For the text-containing cell, return its midpoint in (x, y) coordinate format. 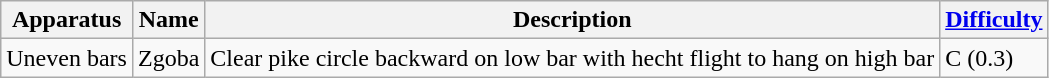
Zgoba (168, 58)
C (0.3) (994, 58)
Difficulty (994, 20)
Uneven bars (67, 58)
Name (168, 20)
Description (572, 20)
Apparatus (67, 20)
Clear pike circle backward on low bar with hecht flight to hang on high bar (572, 58)
